From the cell containing the given text, extract its center point as (X, Y) coordinate. 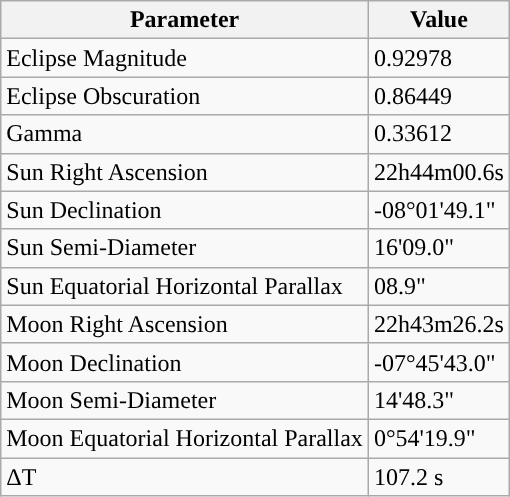
22h44m00.6s (438, 172)
Sun Declination (185, 210)
Gamma (185, 134)
-07°45'43.0" (438, 362)
Eclipse Magnitude (185, 58)
-08°01'49.1" (438, 210)
Value (438, 20)
08.9" (438, 286)
Moon Semi-Diameter (185, 400)
0.92978 (438, 58)
0.86449 (438, 96)
22h43m26.2s (438, 324)
Moon Equatorial Horizontal Parallax (185, 438)
Sun Equatorial Horizontal Parallax (185, 286)
Sun Semi-Diameter (185, 248)
Eclipse Obscuration (185, 96)
107.2 s (438, 477)
16'09.0" (438, 248)
0.33612 (438, 134)
ΔT (185, 477)
Moon Right Ascension (185, 324)
Sun Right Ascension (185, 172)
0°54'19.9" (438, 438)
14'48.3" (438, 400)
Moon Declination (185, 362)
Parameter (185, 20)
